Identify which cell holds the provided text, then report its [X, Y] central coordinate. 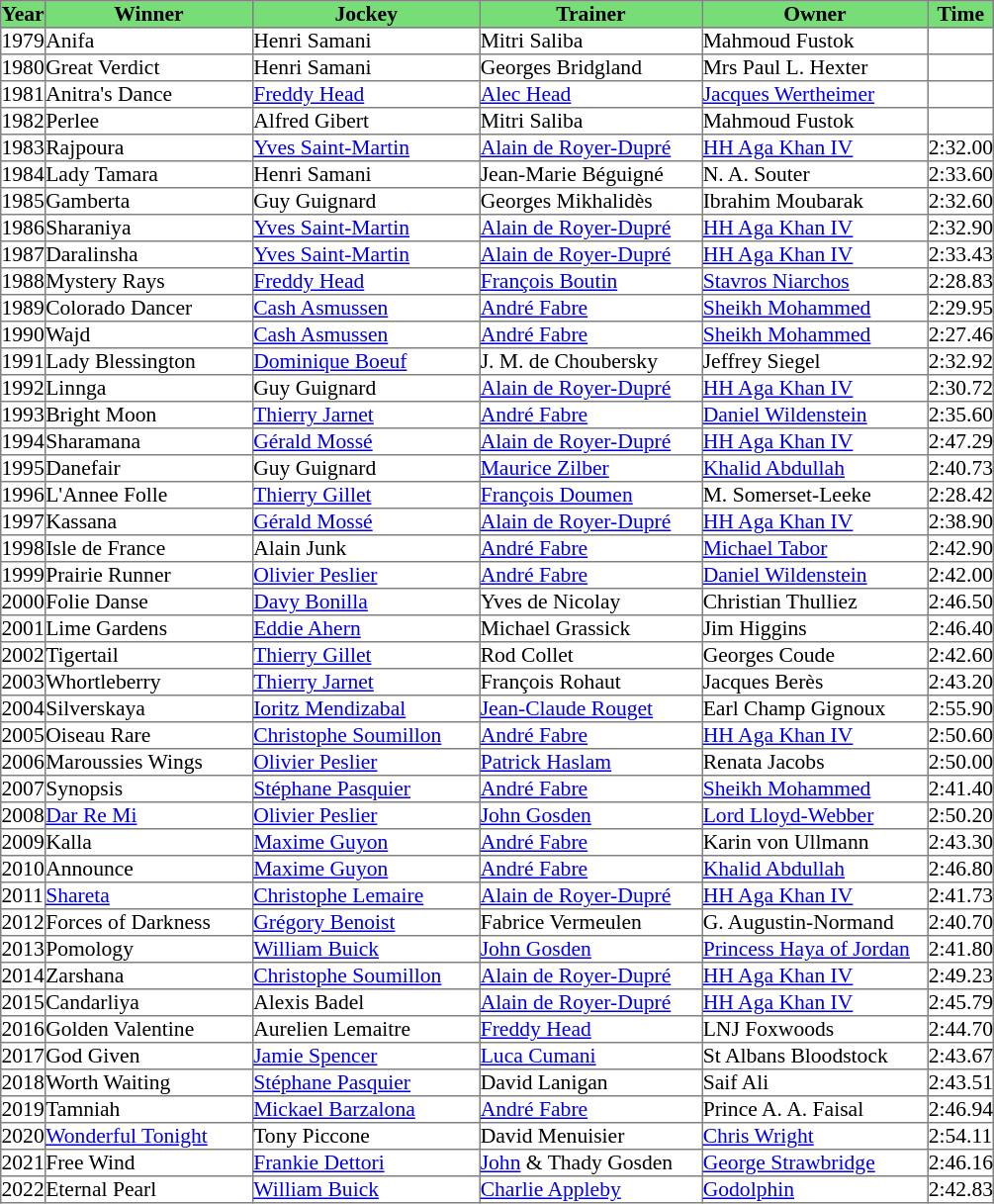
François Doumen [591, 495]
Owner [815, 14]
1990 [24, 334]
L'Annee Folle [148, 495]
2:38.90 [961, 522]
M. Somerset-Leeke [815, 495]
2:50.00 [961, 762]
Tamniah [148, 1110]
2:46.40 [961, 629]
Ioritz Mendizabal [366, 708]
2:42.90 [961, 548]
Alain Junk [366, 548]
François Rohaut [591, 683]
2000 [24, 602]
Gamberta [148, 202]
J. M. de Choubersky [591, 362]
1992 [24, 388]
2:44.70 [961, 1029]
Charlie Appleby [591, 1189]
Eternal Pearl [148, 1189]
2:32.60 [961, 202]
St Albans Bloodstock [815, 1057]
2017 [24, 1057]
2002 [24, 655]
Candarliya [148, 1003]
David Menuisier [591, 1136]
2:35.60 [961, 416]
Georges Bridgland [591, 67]
Jockey [366, 14]
2016 [24, 1029]
Time [961, 14]
2:41.40 [961, 789]
1985 [24, 202]
John & Thady Gosden [591, 1163]
2:32.00 [961, 148]
Stavros Niarchos [815, 281]
Anitra's Dance [148, 95]
Golden Valentine [148, 1029]
Alexis Badel [366, 1003]
2004 [24, 708]
Christian Thulliez [815, 602]
2:46.50 [961, 602]
2013 [24, 950]
2:45.79 [961, 1003]
G. Augustin-Normand [815, 922]
2009 [24, 843]
Jacques Wertheimer [815, 95]
2:43.67 [961, 1057]
Patrick Haslam [591, 762]
Kalla [148, 843]
Saif Ali [815, 1082]
Davy Bonilla [366, 602]
Whortleberry [148, 683]
Alec Head [591, 95]
2014 [24, 975]
2:33.60 [961, 174]
Princess Haya of Jordan [815, 950]
2003 [24, 683]
2:32.92 [961, 362]
Isle de France [148, 548]
Jeffrey Siegel [815, 362]
2:47.29 [961, 441]
Wajd [148, 334]
2:43.30 [961, 843]
Michael Tabor [815, 548]
2:46.80 [961, 869]
1995 [24, 469]
Ibrahim Moubarak [815, 202]
Godolphin [815, 1189]
2:50.20 [961, 815]
2015 [24, 1003]
2:40.70 [961, 922]
Announce [148, 869]
Jacques Berès [815, 683]
2005 [24, 736]
Winner [148, 14]
Chris Wright [815, 1136]
2:46.16 [961, 1163]
1983 [24, 148]
2008 [24, 815]
Tigertail [148, 655]
2:42.00 [961, 576]
1982 [24, 121]
2012 [24, 922]
1999 [24, 576]
2:27.46 [961, 334]
1981 [24, 95]
1980 [24, 67]
N. A. Souter [815, 174]
Perlee [148, 121]
Silverskaya [148, 708]
Zarshana [148, 975]
George Strawbridge [815, 1163]
François Boutin [591, 281]
2006 [24, 762]
Free Wind [148, 1163]
Georges Coude [815, 655]
Great Verdict [148, 67]
1991 [24, 362]
Jean-Marie Béguigné [591, 174]
Fabrice Vermeulen [591, 922]
Sharaniya [148, 228]
Mystery Rays [148, 281]
God Given [148, 1057]
Yves de Nicolay [591, 602]
2:46.94 [961, 1110]
Colorado Dancer [148, 309]
2:30.72 [961, 388]
1998 [24, 548]
2:41.73 [961, 896]
Frankie Dettori [366, 1163]
Lady Blessington [148, 362]
Prairie Runner [148, 576]
1986 [24, 228]
2:43.51 [961, 1082]
2011 [24, 896]
Shareta [148, 896]
Kassana [148, 522]
2:28.42 [961, 495]
Jean-Claude Rouget [591, 708]
Dar Re Mi [148, 815]
1984 [24, 174]
Jim Higgins [815, 629]
2020 [24, 1136]
1997 [24, 522]
2021 [24, 1163]
Danefair [148, 469]
David Lanigan [591, 1082]
Folie Danse [148, 602]
Maurice Zilber [591, 469]
Synopsis [148, 789]
2:42.83 [961, 1189]
Rod Collet [591, 655]
Maroussies Wings [148, 762]
Bright Moon [148, 416]
2:40.73 [961, 469]
Daralinsha [148, 255]
Lime Gardens [148, 629]
Karin von Ullmann [815, 843]
1987 [24, 255]
Prince A. A. Faisal [815, 1110]
2019 [24, 1110]
2001 [24, 629]
2010 [24, 869]
Lady Tamara [148, 174]
2007 [24, 789]
Christophe Lemaire [366, 896]
Eddie Ahern [366, 629]
Mrs Paul L. Hexter [815, 67]
2:41.80 [961, 950]
Jamie Spencer [366, 1057]
Dominique Boeuf [366, 362]
Year [24, 14]
Georges Mikhalidès [591, 202]
1994 [24, 441]
2:49.23 [961, 975]
1988 [24, 281]
2:43.20 [961, 683]
1993 [24, 416]
Sharamana [148, 441]
2:42.60 [961, 655]
Trainer [591, 14]
2022 [24, 1189]
Michael Grassick [591, 629]
Anifa [148, 42]
2:33.43 [961, 255]
1989 [24, 309]
Luca Cumani [591, 1057]
1979 [24, 42]
Alfred Gibert [366, 121]
Oiseau Rare [148, 736]
2:55.90 [961, 708]
Forces of Darkness [148, 922]
2:29.95 [961, 309]
2:32.90 [961, 228]
Linnga [148, 388]
Aurelien Lemaitre [366, 1029]
Worth Waiting [148, 1082]
Mickael Barzalona [366, 1110]
Earl Champ Gignoux [815, 708]
2018 [24, 1082]
2:54.11 [961, 1136]
2:50.60 [961, 736]
Renata Jacobs [815, 762]
LNJ Foxwoods [815, 1029]
Pomology [148, 950]
Wonderful Tonight [148, 1136]
Grégory Benoist [366, 922]
2:28.83 [961, 281]
Lord Lloyd-Webber [815, 815]
Rajpoura [148, 148]
Tony Piccone [366, 1136]
1996 [24, 495]
